Search for the cell housing the specified text and yield its (x, y) center coordinate. 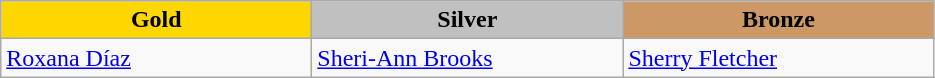
Silver (468, 20)
Roxana Díaz (156, 58)
Gold (156, 20)
Sheri-Ann Brooks (468, 58)
Sherry Fletcher (778, 58)
Bronze (778, 20)
